Pinpoint the cell where the given text exists, returning its (x, y) midpoint coordinate. 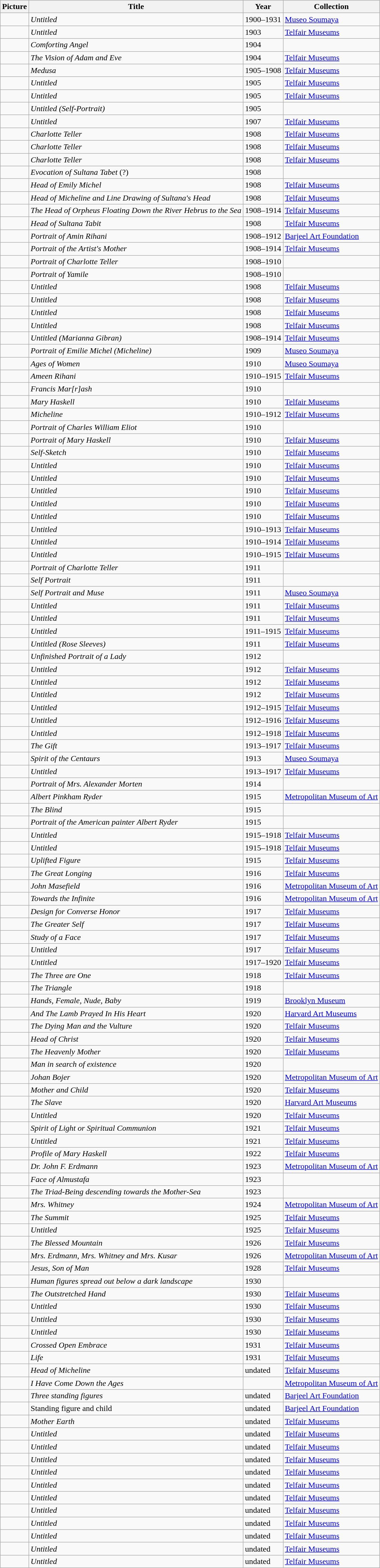
1928 (263, 1268)
Collection (331, 7)
Dr. John F. Erdmann (136, 1166)
1911–1915 (263, 631)
The Slave (136, 1103)
The Blessed Mountain (136, 1243)
Spirit of the Centaurs (136, 758)
1914 (263, 784)
Untitled (Self-Portrait) (136, 108)
1917–1920 (263, 962)
Untitled (Rose Sleeves) (136, 644)
1903 (263, 32)
Portrait of Emilie Michel (Micheline) (136, 351)
Head of Emily Michel (136, 185)
Self Portrait (136, 580)
1905–1908 (263, 70)
Portrait of the Artist's Mother (136, 249)
Portrait of Mary Haskell (136, 440)
Portrait of the American painter Albert Ryder (136, 822)
Human figures spread out below a dark landscape (136, 1281)
1922 (263, 1153)
Head of Micheline and Line Drawing of Sultana's Head (136, 198)
1900–1931 (263, 19)
The Blind (136, 810)
Spirit of Light or Spiritual Communion (136, 1128)
1924 (263, 1205)
Head of Sultana Tabit (136, 223)
The Vision of Adam and Eve (136, 58)
Mrs. Whitney (136, 1205)
And The Lamb Prayed In His Heart (136, 1014)
Profile of Mary Haskell (136, 1153)
Title (136, 7)
Towards the Infinite (136, 899)
Head of Micheline (136, 1370)
Study of a Face (136, 937)
Portrait of Yamile (136, 274)
Mother Earth (136, 1421)
Design for Converse Honor (136, 911)
Crossed Open Embrace (136, 1345)
Hands, Female, Nude, Baby (136, 1001)
Picture (15, 7)
Mrs. Erdmann, Mrs. Whitney and Mrs. Kusar (136, 1256)
Comforting Angel (136, 45)
Evocation of Sultana Tabet (?) (136, 172)
Self Portrait and Muse (136, 593)
The Head of Orpheus Floating Down the River Hebrus to the Sea (136, 211)
I Have Come Down the Ages (136, 1383)
Portrait of Amin Rihani (136, 236)
The Outstretched Hand (136, 1294)
1910–1914 (263, 542)
1912–1915 (263, 707)
Micheline (136, 415)
Albert Pinkham Ryder (136, 797)
Untitled (Marianna Gibran) (136, 338)
Standing figure and child (136, 1409)
1907 (263, 121)
The Triad-Being descending towards the Mother-Sea (136, 1192)
1913 (263, 758)
Man in search of existence (136, 1064)
The Gift (136, 746)
John Masefield (136, 886)
1910–1913 (263, 529)
1912–1918 (263, 733)
Brooklyn Museum (331, 1001)
Portrait of Charles William Eliot (136, 427)
The Heavenly Mother (136, 1052)
1912–1916 (263, 720)
The Greater Self (136, 924)
Jesus, Son of Man (136, 1268)
Mary Haskell (136, 402)
Face of Almustafa (136, 1179)
Uplifted Figure (136, 861)
Head of Christ (136, 1039)
1908–1912 (263, 236)
The Dying Man and the Vulture (136, 1026)
1909 (263, 351)
The Triangle (136, 988)
1919 (263, 1001)
The Three are One (136, 975)
Mother and Child (136, 1090)
The Great Longing (136, 873)
Self-Sketch (136, 453)
Francis Mar[r]ash (136, 389)
Three standing figures (136, 1396)
Ameen Rihani (136, 376)
Medusa (136, 70)
1910–1912 (263, 415)
Portrait of Mrs. Alexander Morten (136, 784)
Johan Bojer (136, 1077)
The Summit (136, 1217)
Ages of Women (136, 363)
Life (136, 1357)
Year (263, 7)
Unfinished Portrait of a Lady (136, 657)
